Determine the (x, y) coordinate at the center of the cell enclosing the given text.  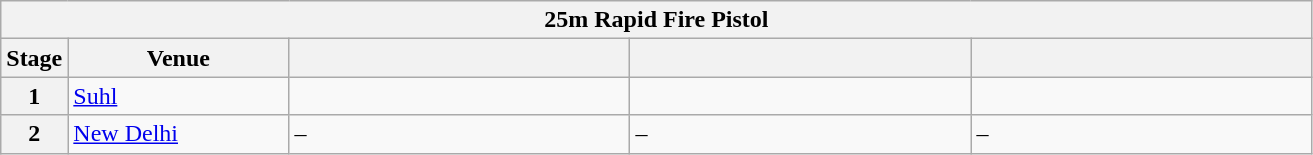
1 (34, 96)
2 (34, 134)
Stage (34, 58)
Venue (178, 58)
New Delhi (178, 134)
Suhl (178, 96)
25m Rapid Fire Pistol (656, 20)
